Return [x, y] of the center of cell containing provided text 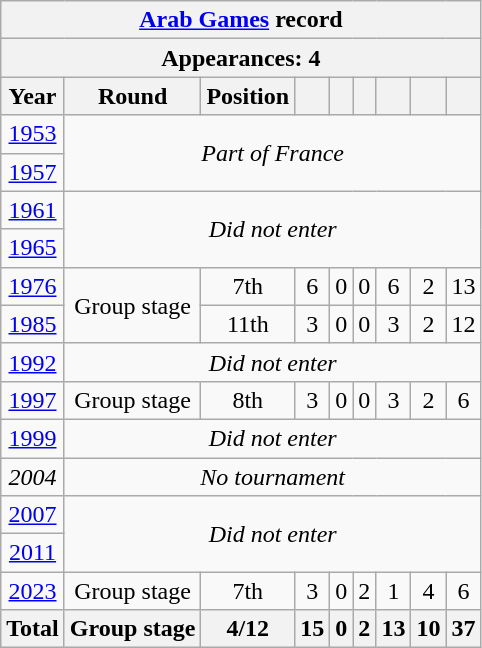
2007 [33, 515]
15 [312, 629]
Position [248, 96]
1999 [33, 438]
1992 [33, 362]
1 [394, 591]
12 [464, 324]
11th [248, 324]
2011 [33, 553]
Arab Games record [241, 20]
Appearances: 4 [241, 58]
10 [428, 629]
2004 [33, 477]
No tournament [272, 477]
1997 [33, 400]
1976 [33, 286]
37 [464, 629]
4 [428, 591]
1985 [33, 324]
8th [248, 400]
4/12 [248, 629]
Part of France [272, 153]
1953 [33, 134]
Round [132, 96]
1965 [33, 248]
Year [33, 96]
1957 [33, 172]
Total [33, 629]
1961 [33, 210]
2023 [33, 591]
